Find where the given text appears and provide that cell's center as [x, y] coordinate. 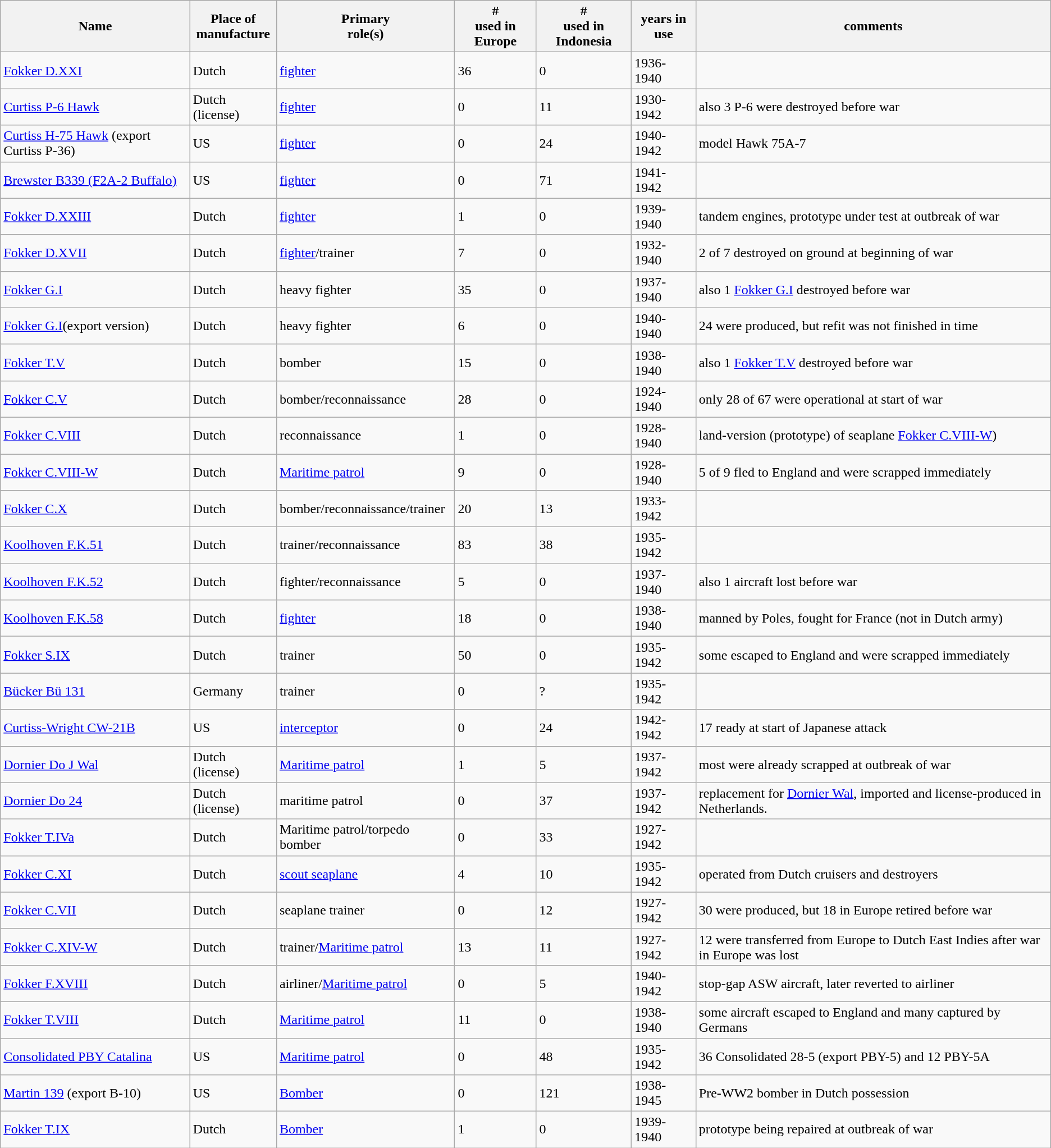
1941-1942 [664, 180]
Bücker Bü 131 [95, 692]
Germany [233, 692]
36 [495, 71]
scout seaplane [365, 873]
Fokker C.V [95, 399]
Fokker C.X [95, 509]
28 [495, 399]
Fokker T.VIII [95, 1019]
maritime patrol [365, 801]
? [584, 692]
reconnaissance [365, 436]
Primaryrole(s) [365, 26]
only 28 of 67 were operational at start of war [873, 399]
1933-1942 [664, 509]
Fokker G.I [95, 290]
10 [584, 873]
#used in Indonesia [584, 26]
Pre-WW2 bomber in Dutch possession [873, 1094]
20 [495, 509]
18 [495, 619]
Fokker C.VIII [95, 436]
Fokker D.XVII [95, 253]
bomber/reconnaissance/trainer [365, 509]
Fokker T.V [95, 363]
50 [495, 655]
Name [95, 26]
replacement for Dornier Wal, imported and license-produced in Netherlands. [873, 801]
5 of 9 fled to England and were scrapped immediately [873, 472]
Fokker F.XVIII [95, 984]
prototype being repaired at outbreak of war [873, 1129]
9 [495, 472]
Dornier Do J Wal [95, 765]
Dornier Do 24 [95, 801]
comments [873, 26]
2 of 7 destroyed on ground at beginning of war [873, 253]
48 [584, 1056]
Fokker G.I(export version) [95, 326]
manned by Poles, fought for France (not in Dutch army) [873, 619]
bomber [365, 363]
12 [584, 911]
Maritime patrol/torpedo bomber [365, 838]
1932-1940 [664, 253]
bomber/reconnaissance [365, 399]
35 [495, 290]
Fokker T.IVa [95, 838]
also 1 Fokker T.V destroyed before war [873, 363]
Curtiss H-75 Hawk (export Curtiss P-36) [95, 144]
seaplane trainer [365, 911]
Fokker D.XXIII [95, 217]
Fokker T.IX [95, 1129]
36 Consolidated 28-5 (export PBY-5) and 12 PBY-5A [873, 1056]
trainer/Maritime patrol [365, 946]
1924-1940 [664, 399]
Fokker S.IX [95, 655]
interceptor [365, 728]
Koolhoven F.K.51 [95, 546]
24 were produced, but refit was not finished in time [873, 326]
most were already scrapped at outbreak of war [873, 765]
tandem engines, prototype under test at outbreak of war [873, 217]
also 1 Fokker G.I destroyed before war [873, 290]
1936-1940 [664, 71]
some aircraft escaped to England and many captured by Germans [873, 1019]
Martin 139 (export B-10) [95, 1094]
trainer/reconnaissance [365, 546]
Consolidated PBY Catalina [95, 1056]
38 [584, 546]
Koolhoven F.K.58 [95, 619]
stop-gap ASW aircraft, later reverted to airliner [873, 984]
Curtiss-Wright CW-21B [95, 728]
33 [584, 838]
1938-1945 [664, 1094]
Fokker C.VII [95, 911]
71 [584, 180]
also 1 aircraft lost before war [873, 582]
Fokker C.XIV-W [95, 946]
12 were transferred from Europe to Dutch East Indies after war in Europe was lost [873, 946]
4 [495, 873]
Fokker D.XXI [95, 71]
also 3 P-6 were destroyed before war [873, 107]
#used in Europe [495, 26]
1940-1940 [664, 326]
operated from Dutch cruisers and destroyers [873, 873]
Curtiss P-6 Hawk [95, 107]
Koolhoven F.K.52 [95, 582]
Brewster B339 (F2A-2 Buffalo) [95, 180]
17 ready at start of Japanese attack [873, 728]
1930-1942 [664, 107]
model Hawk 75A-7 [873, 144]
years in use [664, 26]
fighter/reconnaissance [365, 582]
121 [584, 1094]
Fokker C.VIII-W [95, 472]
Place ofmanufacture [233, 26]
6 [495, 326]
some escaped to England and were scrapped immediately [873, 655]
1942-1942 [664, 728]
83 [495, 546]
airliner/Maritime patrol [365, 984]
30 were produced, but 18 in Europe retired before war [873, 911]
37 [584, 801]
15 [495, 363]
Fokker C.XI [95, 873]
7 [495, 253]
fighter/trainer [365, 253]
land-version (prototype) of seaplane Fokker C.VIII-W) [873, 436]
